From the cell containing the given text, extract its center point as [x, y] coordinate. 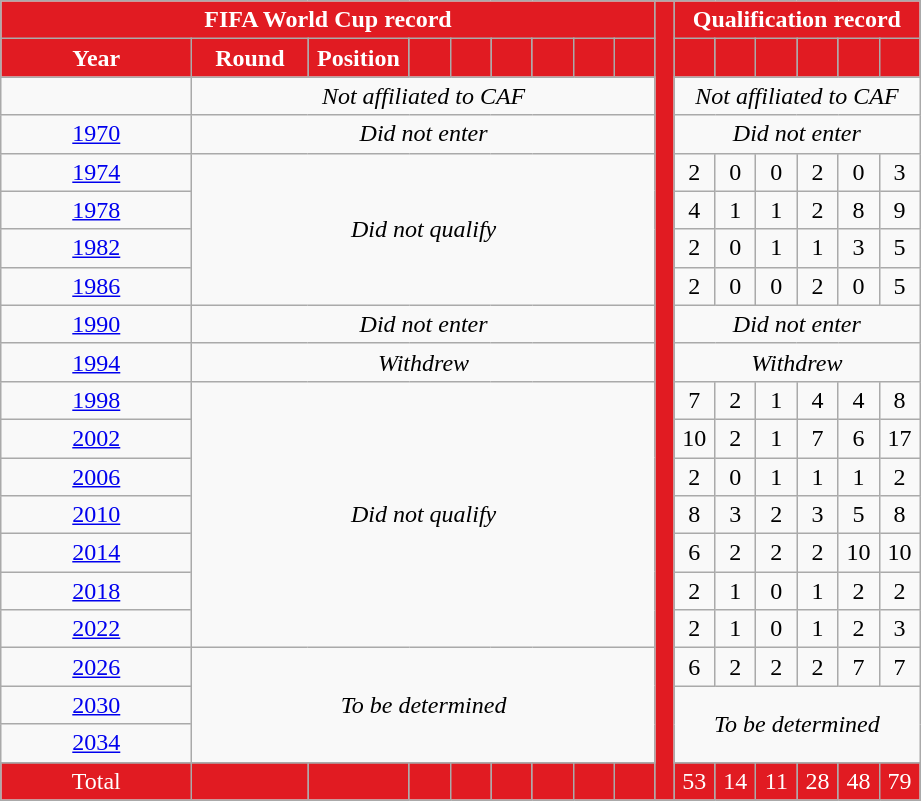
2034 [96, 743]
53 [694, 781]
Total [96, 781]
2030 [96, 705]
2006 [96, 477]
14 [736, 781]
2002 [96, 438]
11 [776, 781]
2010 [96, 515]
48 [858, 781]
1994 [96, 362]
2022 [96, 629]
Year [96, 58]
Qualification record [797, 20]
1986 [96, 286]
2018 [96, 591]
FIFA World Cup record [328, 20]
2026 [96, 667]
1974 [96, 172]
1978 [96, 210]
1970 [96, 134]
Round [250, 58]
9 [900, 210]
2014 [96, 553]
Position [358, 58]
1998 [96, 400]
17 [900, 438]
79 [900, 781]
28 [818, 781]
1982 [96, 248]
1990 [96, 324]
